Return (x, y) of the center of cell containing provided text 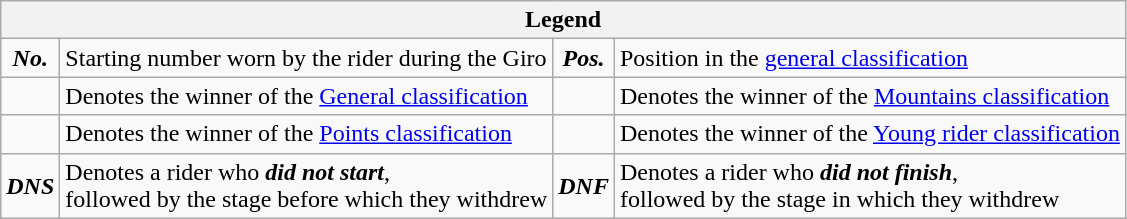
Denotes the winner of the General classification (306, 96)
Starting number worn by the rider during the Giro (306, 58)
Denotes the winner of the Points classification (306, 134)
Legend (564, 20)
Pos. (584, 58)
DNS (30, 186)
Denotes a rider who did not start,followed by the stage before which they withdrew (306, 186)
No. (30, 58)
DNF (584, 186)
Denotes the winner of the Mountains classification (870, 96)
Position in the general classification (870, 58)
Denotes the winner of the Young rider classification (870, 134)
Denotes a rider who did not finish,followed by the stage in which they withdrew (870, 186)
